Scan for the cell matching the given text and deliver its (X, Y) coordinate at center. 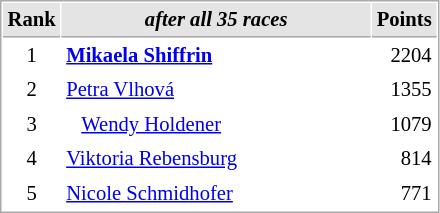
1355 (404, 90)
771 (404, 194)
Rank (32, 20)
Points (404, 20)
2 (32, 90)
Wendy Holdener (216, 124)
2204 (404, 56)
814 (404, 158)
Viktoria Rebensburg (216, 158)
1079 (404, 124)
Mikaela Shiffrin (216, 56)
Petra Vlhová (216, 90)
Nicole Schmidhofer (216, 194)
4 (32, 158)
1 (32, 56)
5 (32, 194)
after all 35 races (216, 20)
3 (32, 124)
